Search for the cell housing the specified text and yield its [x, y] center coordinate. 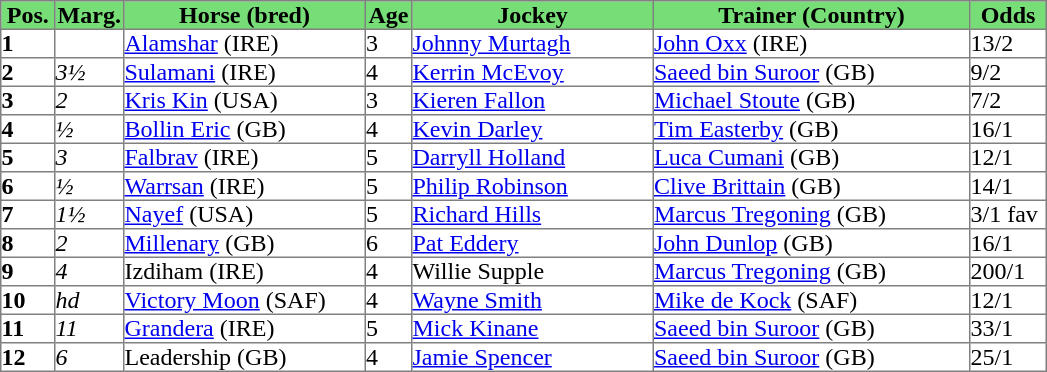
3½ [90, 72]
Tim Easterby (GB) [811, 129]
Richard Hills [533, 214]
1 [28, 43]
Sulamani (IRE) [245, 72]
John Dunlop (GB) [811, 243]
Grandera (IRE) [245, 328]
9 [28, 271]
Age [388, 15]
3/1 fav [1008, 214]
Warrsan (IRE) [245, 186]
Bollin Eric (GB) [245, 129]
John Oxx (IRE) [811, 43]
hd [90, 300]
Luca Cumani (GB) [811, 157]
Leadership (GB) [245, 357]
10 [28, 300]
Horse (bred) [245, 15]
7 [28, 214]
9/2 [1008, 72]
Kieren Fallon [533, 100]
Willie Supple [533, 271]
13/2 [1008, 43]
Mike de Kock (SAF) [811, 300]
Wayne Smith [533, 300]
Trainer (Country) [811, 15]
Pos. [28, 15]
Jamie Spencer [533, 357]
12 [28, 357]
Kevin Darley [533, 129]
7/2 [1008, 100]
Philip Robinson [533, 186]
Izdiham (IRE) [245, 271]
Marg. [90, 15]
Odds [1008, 15]
Johnny Murtagh [533, 43]
Nayef (USA) [245, 214]
Darryll Holland [533, 157]
1½ [90, 214]
Millenary (GB) [245, 243]
Kris Kin (USA) [245, 100]
Michael Stoute (GB) [811, 100]
Alamshar (IRE) [245, 43]
Clive Brittain (GB) [811, 186]
33/1 [1008, 328]
Mick Kinane [533, 328]
8 [28, 243]
25/1 [1008, 357]
Jockey [533, 15]
Pat Eddery [533, 243]
200/1 [1008, 271]
Falbrav (IRE) [245, 157]
Kerrin McEvoy [533, 72]
Victory Moon (SAF) [245, 300]
14/1 [1008, 186]
